Provide the [x, y] coordinate of the cell's center where the given text is located.  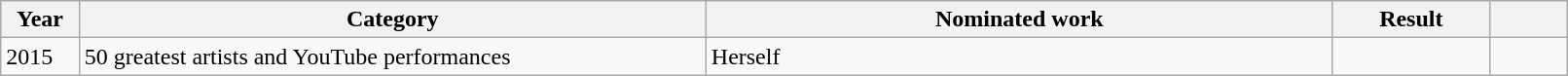
Year [40, 19]
Nominated work [1019, 19]
Result [1411, 19]
Category [392, 19]
Herself [1019, 57]
2015 [40, 57]
50 greatest artists and YouTube performances [392, 57]
